Scan for the cell matching the given text and deliver its (X, Y) coordinate at center. 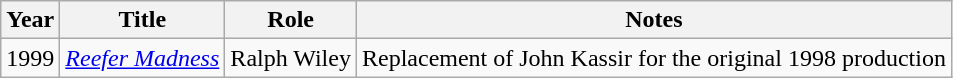
1999 (30, 58)
Role (291, 20)
Title (142, 20)
Year (30, 20)
Notes (654, 20)
Ralph Wiley (291, 58)
Replacement of John Kassir for the original 1998 production (654, 58)
Reefer Madness (142, 58)
